Identify which cell holds the provided text, then report its (X, Y) central coordinate. 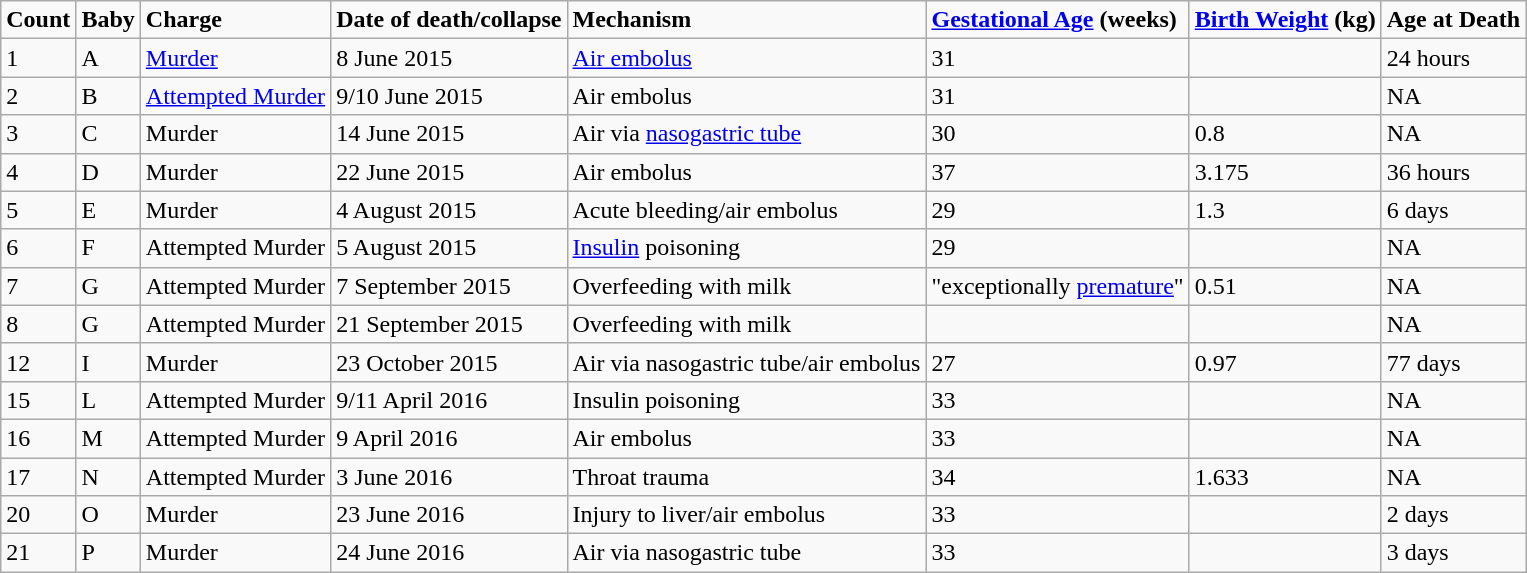
24 June 2016 (449, 553)
Mechanism (746, 20)
8 (38, 324)
4 (38, 172)
Throat trauma (746, 477)
9/10 June 2015 (449, 96)
27 (1058, 362)
3.175 (1285, 172)
3 (38, 134)
5 August 2015 (449, 248)
12 (38, 362)
8 June 2015 (449, 58)
Age at Death (1453, 20)
A (108, 58)
3 days (1453, 553)
L (108, 400)
N (108, 477)
Count (38, 20)
23 June 2016 (449, 515)
P (108, 553)
77 days (1453, 362)
D (108, 172)
16 (38, 438)
6 days (1453, 210)
0.8 (1285, 134)
4 August 2015 (449, 210)
Baby (108, 20)
Birth Weight (kg) (1285, 20)
34 (1058, 477)
9/11 April 2016 (449, 400)
M (108, 438)
2 (38, 96)
Air via nasogastric tube/air embolus (746, 362)
0.97 (1285, 362)
I (108, 362)
Gestational Age (weeks) (1058, 20)
Date of death/collapse (449, 20)
23 October 2015 (449, 362)
17 (38, 477)
36 hours (1453, 172)
E (108, 210)
22 June 2015 (449, 172)
15 (38, 400)
7 (38, 286)
Acute bleeding/air embolus (746, 210)
Injury to liver/air embolus (746, 515)
9 April 2016 (449, 438)
1.3 (1285, 210)
2 days (1453, 515)
5 (38, 210)
F (108, 248)
C (108, 134)
B (108, 96)
7 September 2015 (449, 286)
3 June 2016 (449, 477)
0.51 (1285, 286)
21 (38, 553)
Charge (235, 20)
"exceptionally premature" (1058, 286)
37 (1058, 172)
6 (38, 248)
21 September 2015 (449, 324)
1 (38, 58)
1.633 (1285, 477)
O (108, 515)
20 (38, 515)
14 June 2015 (449, 134)
30 (1058, 134)
24 hours (1453, 58)
